Return the (X, Y) coordinate for the center point of the cell that contains the specified text.  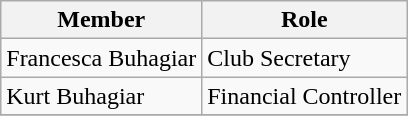
Role (304, 20)
Francesca Buhagiar (102, 58)
Kurt Buhagiar (102, 96)
Club Secretary (304, 58)
Member (102, 20)
Financial Controller (304, 96)
